Identify which cell holds the provided text, then report its [X, Y] central coordinate. 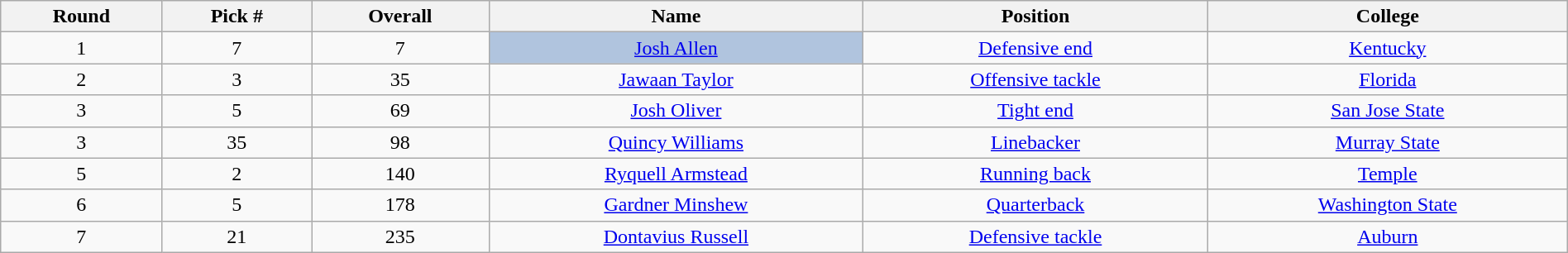
Overall [400, 17]
Murray State [1388, 142]
Gardner Minshew [676, 205]
Tight end [1035, 111]
178 [400, 205]
Temple [1388, 174]
Josh Oliver [676, 111]
1 [81, 48]
6 [81, 205]
Round [81, 17]
Position [1035, 17]
98 [400, 142]
Defensive end [1035, 48]
Quarterback [1035, 205]
Name [676, 17]
College [1388, 17]
140 [400, 174]
Jawaan Taylor [676, 79]
Defensive tackle [1035, 236]
Quincy Williams [676, 142]
Washington State [1388, 205]
Offensive tackle [1035, 79]
Running back [1035, 174]
235 [400, 236]
Pick # [237, 17]
Dontavius Russell [676, 236]
Kentucky [1388, 48]
Ryquell Armstead [676, 174]
San Jose State [1388, 111]
Josh Allen [676, 48]
21 [237, 236]
69 [400, 111]
Florida [1388, 79]
Linebacker [1035, 142]
Auburn [1388, 236]
